Scan for the cell matching the given text and deliver its [x, y] coordinate at center. 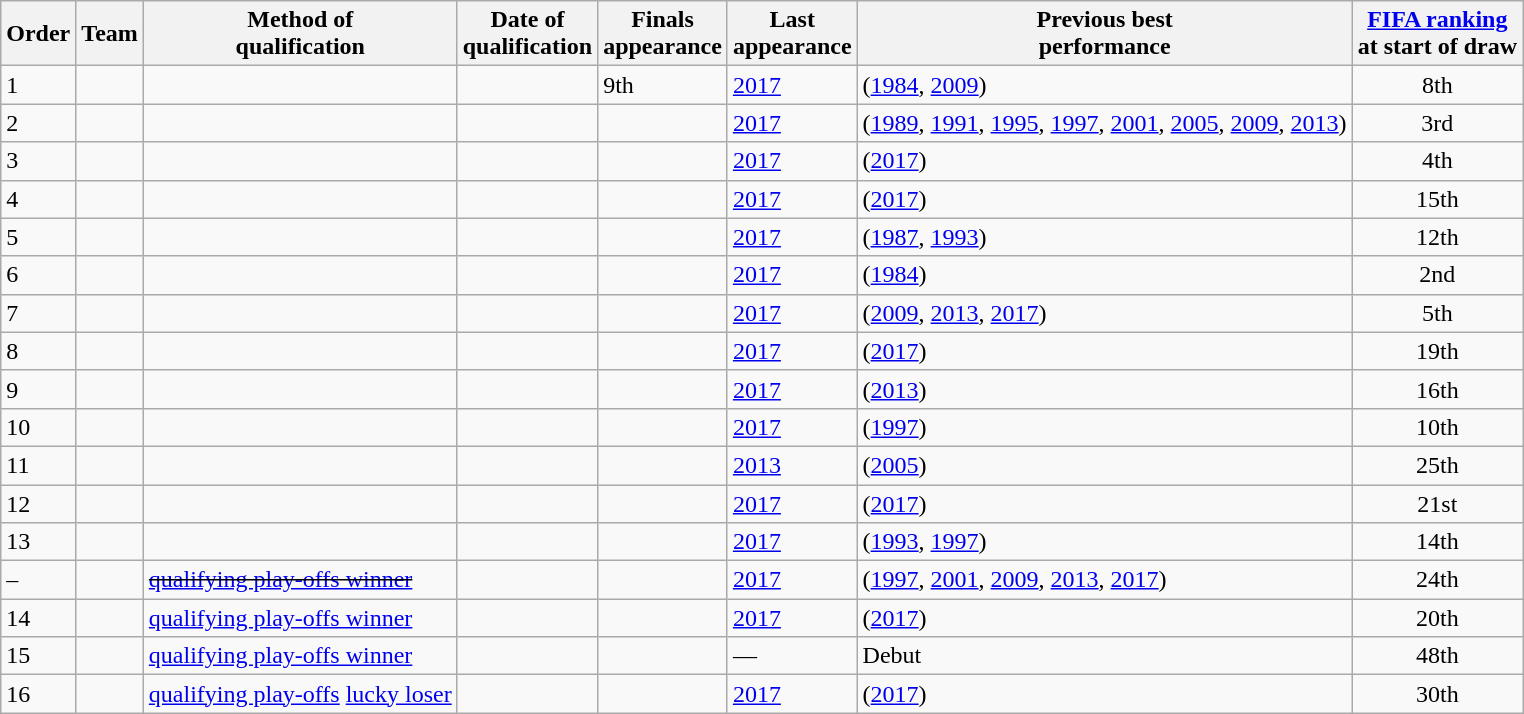
16th [1437, 389]
(1984) [1104, 275]
2013 [792, 465]
qualifying play-offs lucky loser [300, 694]
12th [1437, 237]
24th [1437, 580]
(1993, 1997) [1104, 542]
(2013) [1104, 389]
3 [38, 161]
Previous bestperformance [1104, 34]
8 [38, 351]
2nd [1437, 275]
– [38, 580]
(1989, 1991, 1995, 1997, 2001, 2005, 2009, 2013) [1104, 123]
5th [1437, 313]
20th [1437, 618]
FIFA rankingat start of draw [1437, 34]
13 [38, 542]
8th [1437, 85]
14th [1437, 542]
(1997, 2001, 2009, 2013, 2017) [1104, 580]
48th [1437, 656]
3rd [1437, 123]
Finalsappearance [663, 34]
7 [38, 313]
15 [38, 656]
12 [38, 503]
15th [1437, 199]
(2009, 2013, 2017) [1104, 313]
16 [38, 694]
Method ofqualification [300, 34]
25th [1437, 465]
Date ofqualification [527, 34]
(1987, 1993) [1104, 237]
19th [1437, 351]
4 [38, 199]
Order [38, 34]
6 [38, 275]
10th [1437, 427]
Team [110, 34]
10 [38, 427]
(2005) [1104, 465]
2 [38, 123]
30th [1437, 694]
Debut [1104, 656]
9th [663, 85]
(1997) [1104, 427]
(1984, 2009) [1104, 85]
21st [1437, 503]
Lastappearance [792, 34]
4th [1437, 161]
11 [38, 465]
9 [38, 389]
14 [38, 618]
— [792, 656]
5 [38, 237]
1 [38, 85]
